Return [x, y] of the center of cell containing provided text 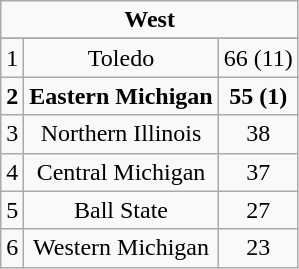
Western Michigan [121, 248]
2 [12, 96]
Eastern Michigan [121, 96]
Ball State [121, 210]
3 [12, 134]
West [150, 20]
37 [258, 172]
55 (1) [258, 96]
5 [12, 210]
38 [258, 134]
6 [12, 248]
23 [258, 248]
Toledo [121, 58]
1 [12, 58]
4 [12, 172]
66 (11) [258, 58]
Central Michigan [121, 172]
Northern Illinois [121, 134]
27 [258, 210]
